Output the (x, y) coordinate of the center of the cell containing the given text.  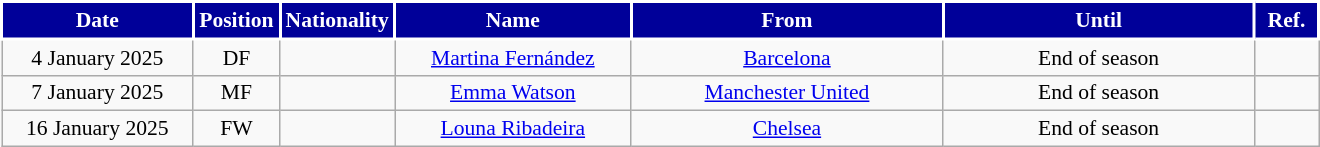
Barcelona (787, 57)
DF (236, 57)
Date (98, 20)
4 January 2025 (98, 57)
Nationality (338, 20)
Name (514, 20)
Martina Fernández (514, 57)
MF (236, 93)
7 January 2025 (98, 93)
Chelsea (787, 129)
FW (236, 129)
Emma Watson (514, 93)
Louna Ribadeira (514, 129)
16 January 2025 (98, 129)
Position (236, 20)
From (787, 20)
Manchester United (787, 93)
Ref. (1286, 20)
Until (1099, 20)
